From the cell containing the given text, extract its center point as (x, y) coordinate. 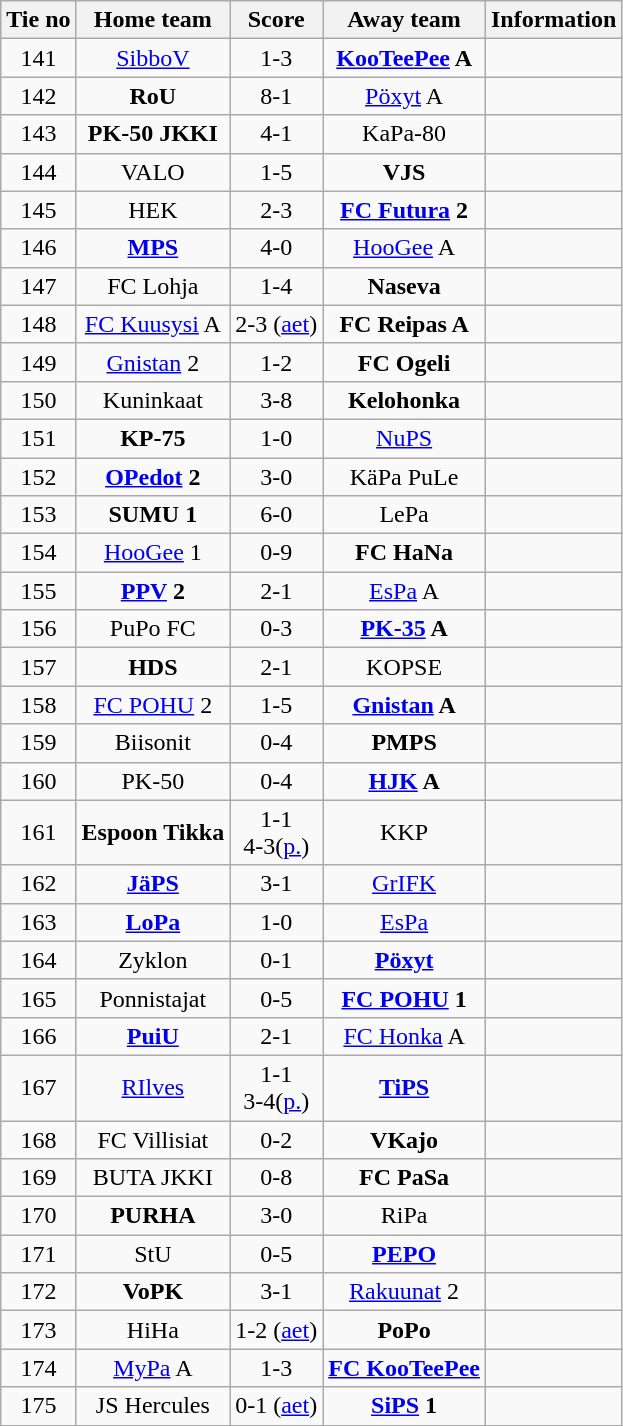
0-1 (aet) (276, 1406)
4-0 (276, 248)
1-2 (276, 362)
Naseva (404, 286)
158 (38, 705)
Home team (153, 20)
142 (38, 96)
BUTA JKKI (153, 1178)
Kelohonka (404, 400)
171 (38, 1254)
HooGee 1 (153, 553)
FC Honka A (404, 1036)
157 (38, 667)
152 (38, 477)
FC Lohja (153, 286)
KKP (404, 832)
174 (38, 1368)
Gnistan 2 (153, 362)
EsPa (404, 922)
HooGee A (404, 248)
FC POHU 2 (153, 705)
155 (38, 591)
PuPo FC (153, 629)
FC Reipas A (404, 324)
PuiU (153, 1036)
6-0 (276, 515)
172 (38, 1292)
169 (38, 1178)
0-9 (276, 553)
PEPO (404, 1254)
0-1 (276, 960)
TiPS (404, 1088)
149 (38, 362)
FC Villisiat (153, 1139)
3-8 (276, 400)
FC Ogeli (404, 362)
RiPa (404, 1216)
PURHA (153, 1216)
RIlves (153, 1088)
KaPa-80 (404, 134)
SUMU 1 (153, 515)
JS Hercules (153, 1406)
Gnistan A (404, 705)
0-2 (276, 1139)
SibboV (153, 58)
HJK A (404, 781)
LePa (404, 515)
Kuninkaat (153, 400)
153 (38, 515)
1-4 (276, 286)
OPedot 2 (153, 477)
1-2 (aet) (276, 1330)
HEK (153, 210)
156 (38, 629)
FC Futura 2 (404, 210)
Espoon Tikka (153, 832)
FC HaNa (404, 553)
Score (276, 20)
1-1 3-4(p.) (276, 1088)
0-8 (276, 1178)
162 (38, 884)
159 (38, 743)
Zyklon (153, 960)
HDS (153, 667)
PMPS (404, 743)
FC Kuusysi A (153, 324)
Away team (404, 20)
FC KooTeePee (404, 1368)
151 (38, 438)
MPS (153, 248)
Tie no (38, 20)
StU (153, 1254)
Biisonit (153, 743)
8-1 (276, 96)
VALO (153, 172)
VKajo (404, 1139)
168 (38, 1139)
163 (38, 922)
2-3 (aet) (276, 324)
175 (38, 1406)
VoPK (153, 1292)
Pöxyt A (404, 96)
Rakuunat 2 (404, 1292)
154 (38, 553)
165 (38, 998)
4-1 (276, 134)
PK-35 A (404, 629)
Information (553, 20)
PK-50 JKKI (153, 134)
0-3 (276, 629)
KP-75 (153, 438)
2-3 (276, 210)
143 (38, 134)
141 (38, 58)
FC POHU 1 (404, 998)
160 (38, 781)
KOPSE (404, 667)
146 (38, 248)
1-1 4-3(p.) (276, 832)
JäPS (153, 884)
RoU (153, 96)
MyPa A (153, 1368)
FC PaSa (404, 1178)
HiHa (153, 1330)
161 (38, 832)
SiPS 1 (404, 1406)
170 (38, 1216)
PPV 2 (153, 591)
Pöxyt (404, 960)
167 (38, 1088)
148 (38, 324)
LoPa (153, 922)
150 (38, 400)
PK-50 (153, 781)
145 (38, 210)
166 (38, 1036)
KäPa PuLe (404, 477)
144 (38, 172)
EsPa A (404, 591)
147 (38, 286)
164 (38, 960)
VJS (404, 172)
GrIFK (404, 884)
NuPS (404, 438)
KooTeePee A (404, 58)
Ponnistajat (153, 998)
173 (38, 1330)
PoPo (404, 1330)
